Search for the cell housing the specified text and yield its [X, Y] center coordinate. 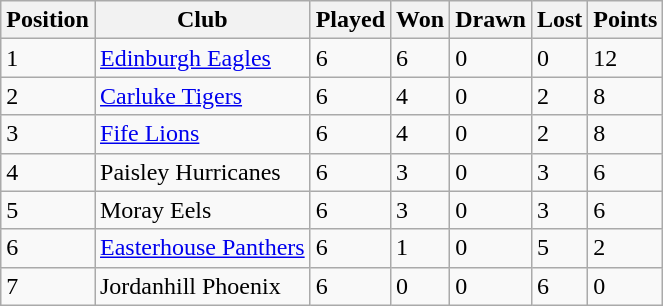
Fife Lions [202, 134]
Club [202, 20]
Moray Eels [202, 210]
Position [48, 20]
7 [48, 286]
12 [626, 58]
Paisley Hurricanes [202, 172]
Drawn [491, 20]
Jordanhill Phoenix [202, 286]
Lost [559, 20]
Played [350, 20]
Carluke Tigers [202, 96]
Easterhouse Panthers [202, 248]
Won [420, 20]
Edinburgh Eagles [202, 58]
Points [626, 20]
